Return the (X, Y) coordinate for the center point of the cell that contains the specified text.  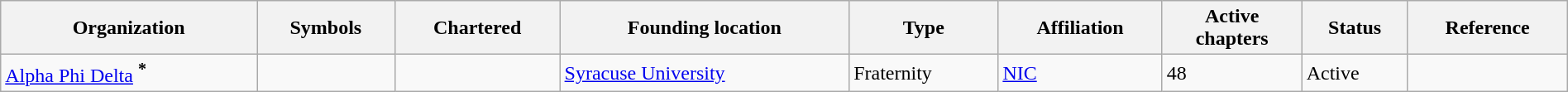
Fraternity (924, 73)
Affiliation (1080, 28)
Reference (1487, 28)
Status (1355, 28)
Organization (129, 28)
48 (1232, 73)
Chartered (477, 28)
Type (924, 28)
Activechapters (1232, 28)
Syracuse University (705, 73)
Active (1355, 73)
NIC (1080, 73)
Alpha Phi Delta * (129, 73)
Symbols (326, 28)
Founding location (705, 28)
